Locate the cell with the specified text and output its (x, y) center coordinate. 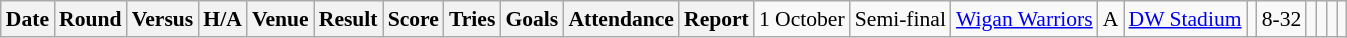
Date (28, 19)
Attendance (621, 19)
DW Stadium (1186, 19)
Tries (472, 19)
Versus (163, 19)
A (1111, 19)
Round (90, 19)
Goals (532, 19)
H/A (222, 19)
8-32 (1282, 19)
Venue (280, 19)
Semi-final (900, 19)
1 October (802, 19)
Wigan Warriors (1024, 19)
Score (414, 19)
Result (348, 19)
Report (716, 19)
